Provide the (x, y) coordinate of the cell's center where the given text is located.  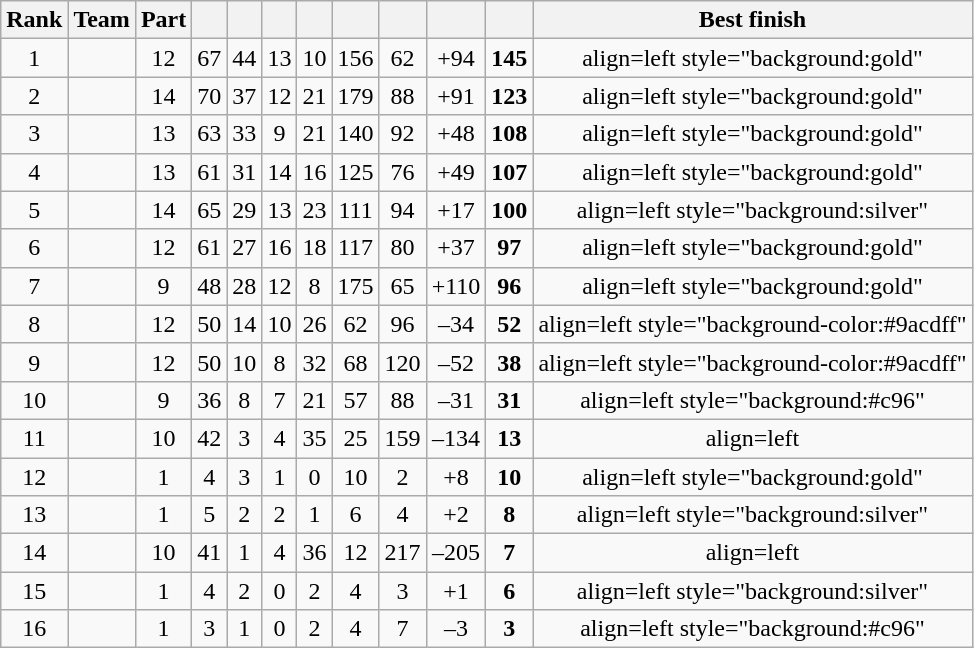
94 (402, 210)
159 (402, 438)
+8 (456, 477)
32 (314, 362)
23 (314, 210)
111 (356, 210)
+49 (456, 172)
44 (244, 58)
–52 (456, 362)
76 (402, 172)
42 (210, 438)
18 (314, 248)
37 (244, 96)
+17 (456, 210)
Part (163, 20)
68 (356, 362)
156 (356, 58)
26 (314, 324)
15 (34, 591)
120 (402, 362)
29 (244, 210)
25 (356, 438)
+37 (456, 248)
217 (402, 553)
179 (356, 96)
145 (510, 58)
+48 (456, 134)
175 (356, 286)
41 (210, 553)
–205 (456, 553)
33 (244, 134)
125 (356, 172)
70 (210, 96)
80 (402, 248)
140 (356, 134)
123 (510, 96)
11 (34, 438)
67 (210, 58)
–3 (456, 629)
57 (356, 400)
+94 (456, 58)
48 (210, 286)
52 (510, 324)
63 (210, 134)
92 (402, 134)
+1 (456, 591)
108 (510, 134)
117 (356, 248)
35 (314, 438)
–34 (456, 324)
+110 (456, 286)
107 (510, 172)
+2 (456, 515)
Best finish (752, 20)
Rank (34, 20)
+91 (456, 96)
38 (510, 362)
Team (102, 20)
28 (244, 286)
27 (244, 248)
–134 (456, 438)
97 (510, 248)
100 (510, 210)
–31 (456, 400)
